Search for the cell housing the specified text and yield its (x, y) center coordinate. 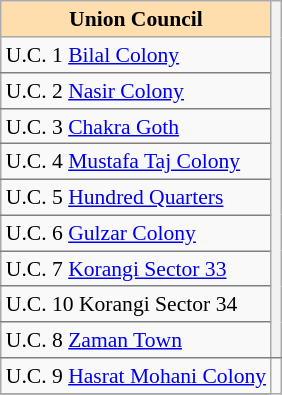
U.C. 7 Korangi Sector 33 (136, 269)
U.C. 8 Zaman Town (136, 340)
U.C. 6 Gulzar Colony (136, 233)
U.C. 1 Bilal Colony (136, 55)
U.C. 4 Mustafa Taj Colony (136, 162)
U.C. 2 Nasir Colony (136, 91)
U.C. 9 Hasrat Mohani Colony (136, 376)
U.C. 10 Korangi Sector 34 (136, 304)
U.C. 5 Hundred Quarters (136, 197)
U.C. 3 Chakra Goth (136, 126)
Union Council (136, 19)
